Scan for the cell matching the given text and deliver its (X, Y) coordinate at center. 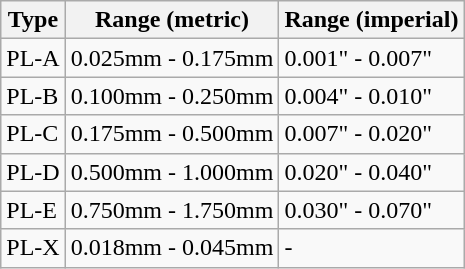
0.025mm - 0.175mm (172, 58)
Range (metric) (172, 20)
Type (33, 20)
0.007" - 0.020" (372, 134)
0.500mm - 1.000mm (172, 172)
- (372, 248)
0.175mm - 0.500mm (172, 134)
PL-D (33, 172)
PL-X (33, 248)
Range (imperial) (372, 20)
0.020" - 0.040" (372, 172)
0.100mm - 0.250mm (172, 96)
PL-B (33, 96)
PL-A (33, 58)
0.001" - 0.007" (372, 58)
PL-E (33, 210)
0.018mm - 0.045mm (172, 248)
PL-C (33, 134)
0.750mm - 1.750mm (172, 210)
0.004" - 0.010" (372, 96)
0.030" - 0.070" (372, 210)
